For the text-containing cell, return its midpoint in [x, y] coordinate format. 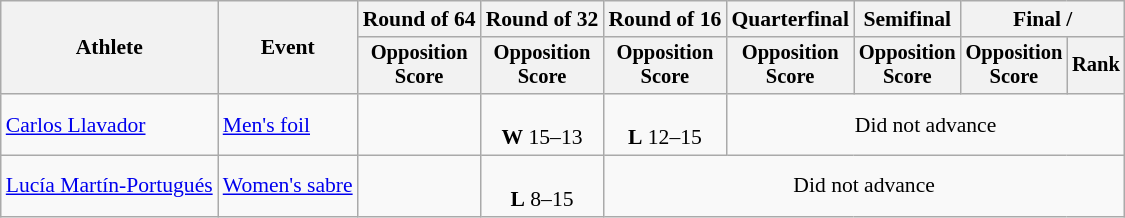
Athlete [110, 48]
Round of 64 [420, 19]
Carlos Llavador [110, 124]
L 8–15 [542, 186]
Quarterfinal [790, 19]
Rank [1096, 66]
Event [288, 48]
Round of 16 [664, 19]
Men's foil [288, 124]
W 15–13 [542, 124]
Round of 32 [542, 19]
L 12–15 [664, 124]
Women's sabre [288, 186]
Semifinal [908, 19]
Final / [1043, 19]
Lucía Martín-Portugués [110, 186]
